Pinpoint the cell where the given text exists, returning its (x, y) midpoint coordinate. 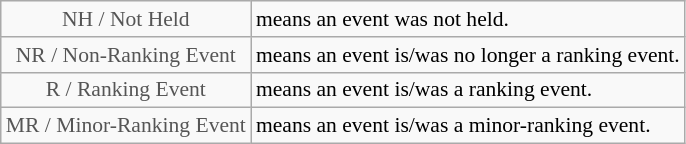
NR / Non-Ranking Event (126, 55)
R / Ranking Event (126, 90)
NH / Not Held (126, 19)
MR / Minor-Ranking Event (126, 126)
means an event was not held. (468, 19)
means an event is/was a minor-ranking event. (468, 126)
means an event is/was no longer a ranking event. (468, 55)
means an event is/was a ranking event. (468, 90)
